For the text-containing cell, return its midpoint in [X, Y] coordinate format. 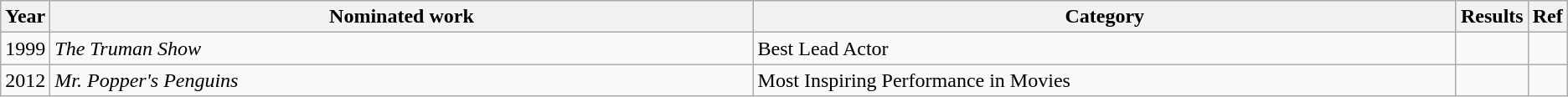
The Truman Show [402, 48]
Nominated work [402, 17]
Best Lead Actor [1104, 48]
Year [25, 17]
2012 [25, 80]
1999 [25, 48]
Mr. Popper's Penguins [402, 80]
Results [1492, 17]
Ref [1548, 17]
Category [1104, 17]
Most Inspiring Performance in Movies [1104, 80]
